From the cell containing the given text, extract its center point as (X, Y) coordinate. 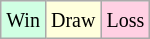
Win (24, 20)
Draw (72, 20)
Loss (126, 20)
